Return the (x, y) coordinate for the center point of the cell that contains the specified text.  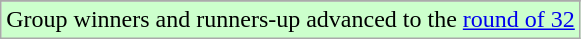
Group winners and runners-up advanced to the round of 32 (291, 20)
